Output the (X, Y) coordinate of the center of the cell containing the given text.  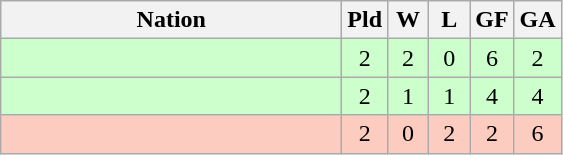
L (450, 20)
GF (492, 20)
GA (538, 20)
Pld (365, 20)
W (408, 20)
Nation (172, 20)
